Determine the [X, Y] coordinate at the center of the cell enclosing the given text.  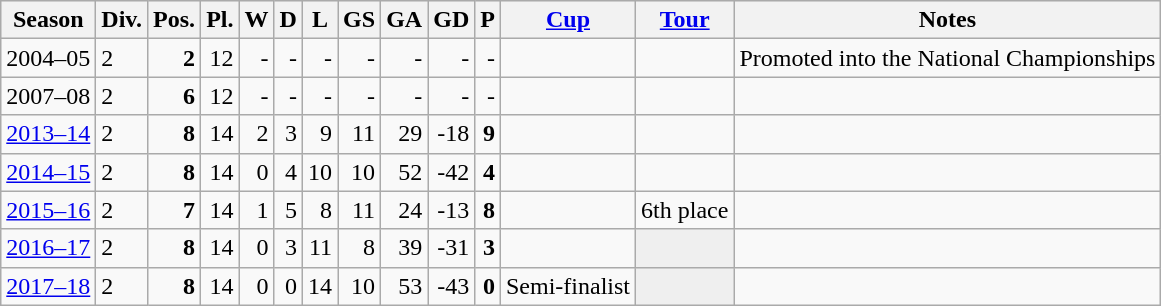
Tour [685, 20]
6 [174, 96]
Semi-finalist [568, 286]
2017–18 [48, 286]
2004–05 [48, 58]
Pos. [174, 20]
L [320, 20]
W [256, 20]
D [288, 20]
6th place [685, 210]
24 [404, 210]
-18 [452, 134]
Cup [568, 20]
-43 [452, 286]
2015–16 [48, 210]
39 [404, 248]
GS [360, 20]
2016–17 [48, 248]
2013–14 [48, 134]
2014–15 [48, 172]
-13 [452, 210]
1 [256, 210]
P [488, 20]
-42 [452, 172]
-31 [452, 248]
5 [288, 210]
Pl. [220, 20]
7 [174, 210]
Season [48, 20]
2007–08 [48, 96]
29 [404, 134]
Promoted into the National Championships [948, 58]
Notes [948, 20]
53 [404, 286]
GA [404, 20]
52 [404, 172]
Div. [122, 20]
GD [452, 20]
